Capture the cell that displays the provided text and extract its [X, Y] central coordinate. 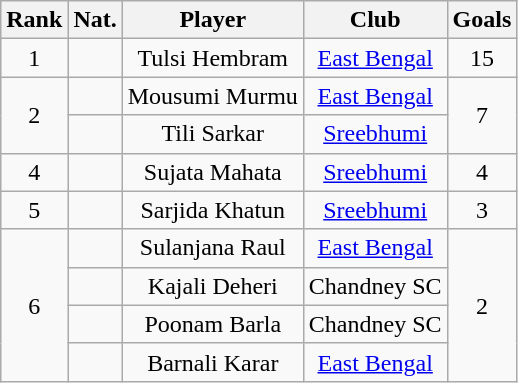
3 [482, 210]
Nat. [95, 20]
1 [34, 58]
Sulanjana Raul [212, 248]
Kajali Deheri [212, 286]
Club [375, 20]
Tili Sarkar [212, 134]
6 [34, 305]
Player [212, 20]
Barnali Karar [212, 362]
15 [482, 58]
Goals [482, 20]
5 [34, 210]
Mousumi Murmu [212, 96]
Sujata Mahata [212, 172]
Sarjida Khatun [212, 210]
Tulsi Hembram [212, 58]
Rank [34, 20]
7 [482, 115]
Poonam Barla [212, 324]
